Determine the [X, Y] coordinate at the center of the cell enclosing the given text.  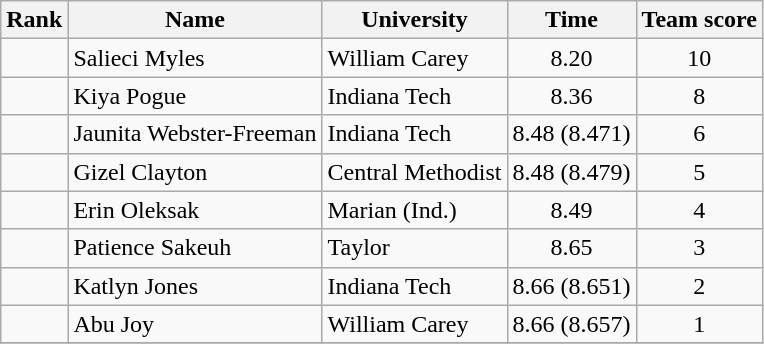
1 [699, 324]
8.20 [572, 58]
Jaunita Webster-Freeman [195, 134]
Salieci Myles [195, 58]
8.49 [572, 210]
Name [195, 20]
5 [699, 172]
8.66 (8.651) [572, 286]
Central Methodist [414, 172]
Patience Sakeuh [195, 248]
Katlyn Jones [195, 286]
Marian (Ind.) [414, 210]
8.48 (8.471) [572, 134]
Team score [699, 20]
2 [699, 286]
Kiya Pogue [195, 96]
8 [699, 96]
8.65 [572, 248]
8.48 (8.479) [572, 172]
3 [699, 248]
4 [699, 210]
6 [699, 134]
Time [572, 20]
University [414, 20]
8.36 [572, 96]
10 [699, 58]
Gizel Clayton [195, 172]
Abu Joy [195, 324]
Erin Oleksak [195, 210]
Taylor [414, 248]
8.66 (8.657) [572, 324]
Rank [34, 20]
